Return [X, Y] of the center of cell containing provided text 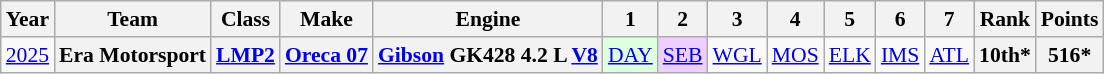
4 [796, 19]
2 [683, 19]
ELK [850, 55]
ATL [949, 55]
IMS [900, 55]
Make [326, 19]
Team [132, 19]
Era Motorsport [132, 55]
Rank [1005, 19]
6 [900, 19]
3 [738, 19]
2025 [28, 55]
7 [949, 19]
5 [850, 19]
LMP2 [246, 55]
SEB [683, 55]
1 [630, 19]
Class [246, 19]
516* [1070, 55]
Engine [488, 19]
Points [1070, 19]
Oreca 07 [326, 55]
Year [28, 19]
MOS [796, 55]
Gibson GK428 4.2 L V8 [488, 55]
DAY [630, 55]
10th* [1005, 55]
WGL [738, 55]
